Provide the (X, Y) coordinate of the cell's center where the given text is located.  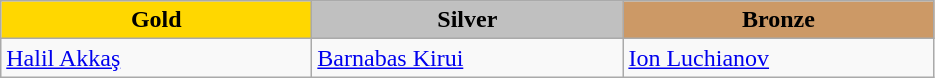
Gold (156, 20)
Bronze (778, 20)
Barnabas Kirui (468, 58)
Silver (468, 20)
Halil Akkaş (156, 58)
Ion Luchianov (778, 58)
